Output the (X, Y) coordinate of the center of the cell containing the given text.  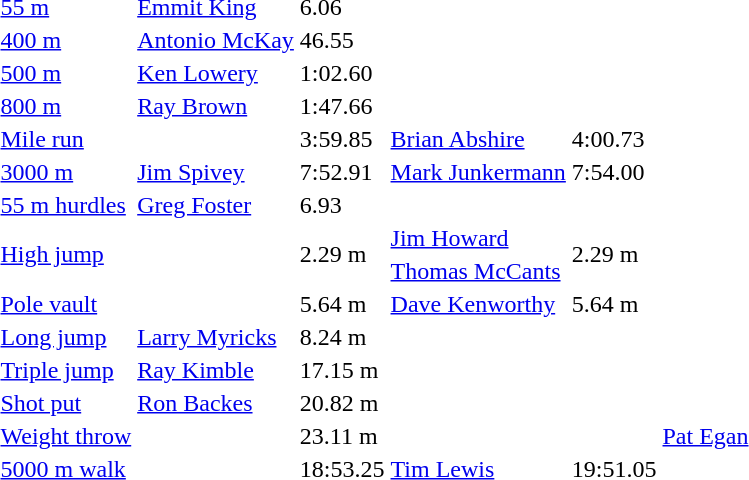
Mark Junkermann (478, 172)
Jim Howard (478, 238)
Dave Kenworthy (478, 304)
3:59.85 (342, 139)
Antonio McKay (216, 40)
Thomas McCants (478, 271)
Larry Myricks (216, 337)
Ray Kimble (216, 370)
20.82 m (342, 403)
Ray Brown (216, 106)
7:54.00 (614, 172)
6.93 (342, 205)
23.11 m (342, 436)
Brian Abshire (478, 139)
46.55 (342, 40)
1:47.66 (342, 106)
Ken Lowery (216, 73)
17.15 m (342, 370)
4:00.73 (614, 139)
Ron Backes (216, 403)
8.24 m (342, 337)
Greg Foster (216, 205)
1:02.60 (342, 73)
Jim Spivey (216, 172)
7:52.91 (342, 172)
